Locate the cell with the specified text and output its [X, Y] center coordinate. 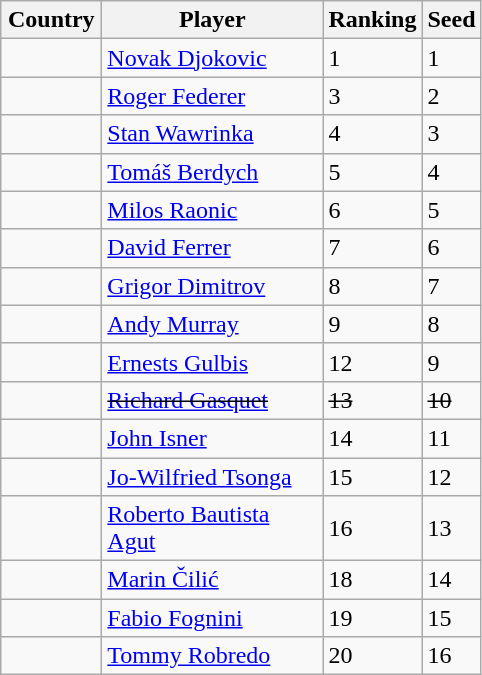
Grigor Dimitrov [212, 286]
Roger Federer [212, 96]
Marin Čilić [212, 580]
Fabio Fognini [212, 618]
19 [372, 618]
20 [372, 656]
Andy Murray [212, 324]
David Ferrer [212, 248]
Milos Raonic [212, 210]
11 [452, 438]
10 [452, 400]
Tommy Robredo [212, 656]
Tomáš Berdych [212, 172]
2 [452, 96]
18 [372, 580]
Seed [452, 20]
Novak Djokovic [212, 58]
Country [52, 20]
Player [212, 20]
Ernests Gulbis [212, 362]
Stan Wawrinka [212, 134]
Richard Gasquet [212, 400]
John Isner [212, 438]
Roberto Bautista Agut [212, 528]
Jo-Wilfried Tsonga [212, 477]
Ranking [372, 20]
